Return [x, y] of the center of cell containing provided text 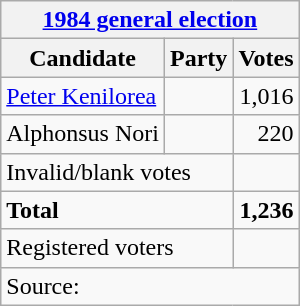
Party [198, 58]
Alphonsus Nori [83, 134]
1,236 [266, 210]
Invalid/blank votes [117, 172]
220 [266, 134]
Source: [150, 286]
1,016 [266, 96]
Votes [266, 58]
Candidate [83, 58]
Registered voters [117, 248]
Peter Kenilorea [83, 96]
1984 general election [150, 20]
Total [117, 210]
